Find where the given text appears and provide that cell's center as (x, y) coordinate. 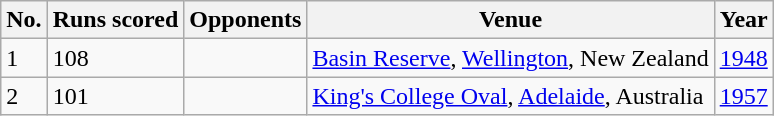
1948 (744, 58)
108 (116, 58)
Year (744, 20)
1957 (744, 96)
2 (24, 96)
No. (24, 20)
Runs scored (116, 20)
101 (116, 96)
Basin Reserve, Wellington, New Zealand (510, 58)
1 (24, 58)
King's College Oval, Adelaide, Australia (510, 96)
Opponents (246, 20)
Venue (510, 20)
